Capture the cell that displays the provided text and extract its (X, Y) central coordinate. 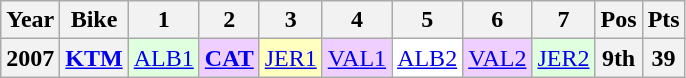
2 (229, 20)
Pos (618, 20)
Pts (664, 20)
JER1 (290, 58)
Bike (94, 20)
VAL1 (356, 58)
VAL2 (498, 58)
JER2 (564, 58)
4 (356, 20)
9th (618, 58)
7 (564, 20)
ALB2 (428, 58)
1 (164, 20)
CAT (229, 58)
39 (664, 58)
2007 (30, 58)
KTM (94, 58)
ALB1 (164, 58)
Year (30, 20)
6 (498, 20)
3 (290, 20)
5 (428, 20)
